Locate the cell with the specified text and output its (X, Y) center coordinate. 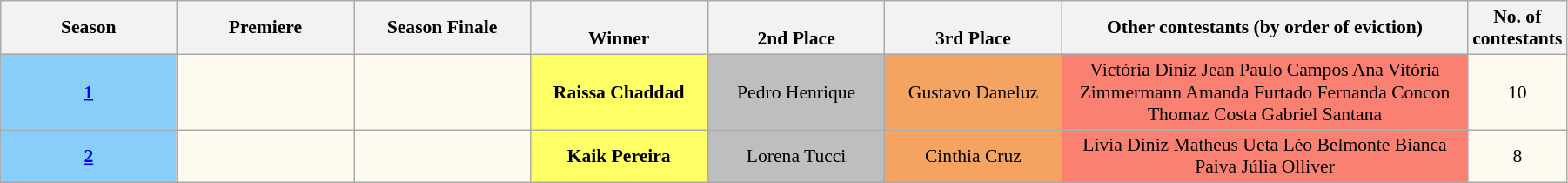
Season (89, 28)
Kaik Pereira (619, 157)
8 (1518, 157)
Lorena Tucci (796, 157)
No. of contestants (1518, 28)
2 (89, 157)
Other contestants (by order of eviction) (1265, 28)
Pedro Henrique (796, 92)
Victória Diniz Jean Paulo Campos Ana Vitória Zimmermann Amanda Furtado Fernanda Concon Thomaz Costa Gabriel Santana (1265, 92)
Premiere (265, 28)
Lívia Diniz Matheus Ueta Léo Belmonte Bianca Paiva Júlia Olliver (1265, 157)
1 (89, 92)
10 (1518, 92)
Cinthia Cruz (973, 157)
3rd Place (973, 28)
Gustavo Daneluz (973, 92)
Winner (619, 28)
Season Finale (442, 28)
Raissa Chaddad (619, 92)
2nd Place (796, 28)
